Output the (X, Y) coordinate of the center of the cell containing the given text.  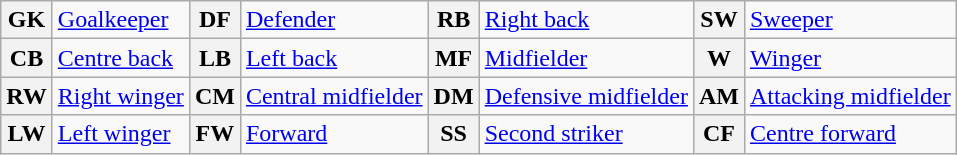
Goalkeeper (120, 20)
AM (718, 96)
Midfielder (586, 58)
Right back (586, 20)
Attacking midfielder (850, 96)
CF (718, 134)
MF (454, 58)
Central midfielder (334, 96)
Forward (334, 134)
Sweeper (850, 20)
RW (27, 96)
DF (214, 20)
Winger (850, 58)
SW (718, 20)
Right winger (120, 96)
SS (454, 134)
LW (27, 134)
CB (27, 58)
Defensive midfielder (586, 96)
Left back (334, 58)
W (718, 58)
Left winger (120, 134)
Defender (334, 20)
GK (27, 20)
Centre back (120, 58)
DM (454, 96)
Second striker (586, 134)
FW (214, 134)
LB (214, 58)
Centre forward (850, 134)
CM (214, 96)
RB (454, 20)
